Identify which cell holds the provided text, then report its (x, y) central coordinate. 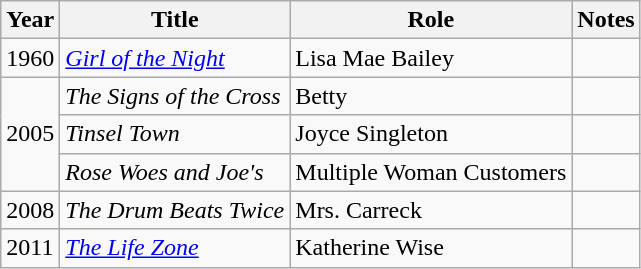
Notes (606, 20)
2005 (30, 134)
Girl of the Night (175, 58)
Lisa Mae Bailey (431, 58)
2008 (30, 210)
Year (30, 20)
Role (431, 20)
Katherine Wise (431, 248)
Rose Woes and Joe's (175, 172)
Mrs. Carreck (431, 210)
The Life Zone (175, 248)
Joyce Singleton (431, 134)
1960 (30, 58)
Tinsel Town (175, 134)
The Signs of the Cross (175, 96)
Betty (431, 96)
Multiple Woman Customers (431, 172)
The Drum Beats Twice (175, 210)
2011 (30, 248)
Title (175, 20)
